Locate the cell with the specified text and output its (X, Y) center coordinate. 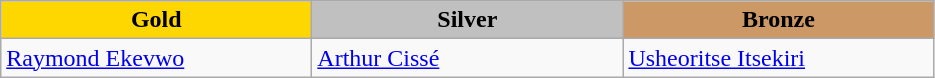
Raymond Ekevwo (156, 58)
Silver (468, 20)
Gold (156, 20)
Arthur Cissé (468, 58)
Bronze (778, 20)
Usheoritse Itsekiri (778, 58)
